Return the (X, Y) coordinate for the center point of the cell that contains the specified text.  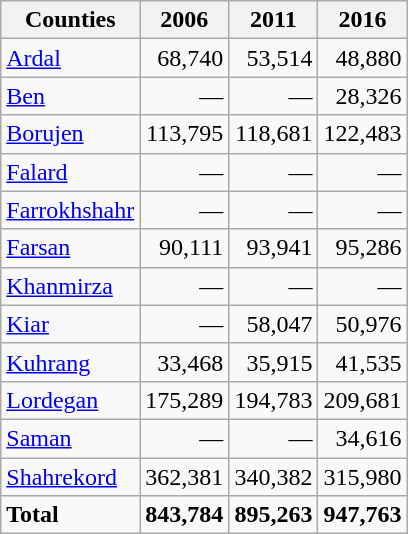
Lordegan (70, 400)
Farsan (70, 248)
41,535 (362, 362)
Kiar (70, 324)
175,289 (184, 400)
Falard (70, 172)
33,468 (184, 362)
68,740 (184, 58)
34,616 (362, 438)
2016 (362, 20)
93,941 (274, 248)
Shahrekord (70, 477)
Ardal (70, 58)
35,915 (274, 362)
53,514 (274, 58)
2006 (184, 20)
843,784 (184, 515)
Farrokhshahr (70, 210)
Saman (70, 438)
Counties (70, 20)
895,263 (274, 515)
Ben (70, 96)
Khanmirza (70, 286)
340,382 (274, 477)
362,381 (184, 477)
58,047 (274, 324)
2011 (274, 20)
50,976 (362, 324)
315,980 (362, 477)
95,286 (362, 248)
209,681 (362, 400)
Borujen (70, 134)
28,326 (362, 96)
Kuhrang (70, 362)
118,681 (274, 134)
90,111 (184, 248)
48,880 (362, 58)
113,795 (184, 134)
947,763 (362, 515)
122,483 (362, 134)
Total (70, 515)
194,783 (274, 400)
